Provide the (x, y) coordinate of the cell's center where the given text is located.  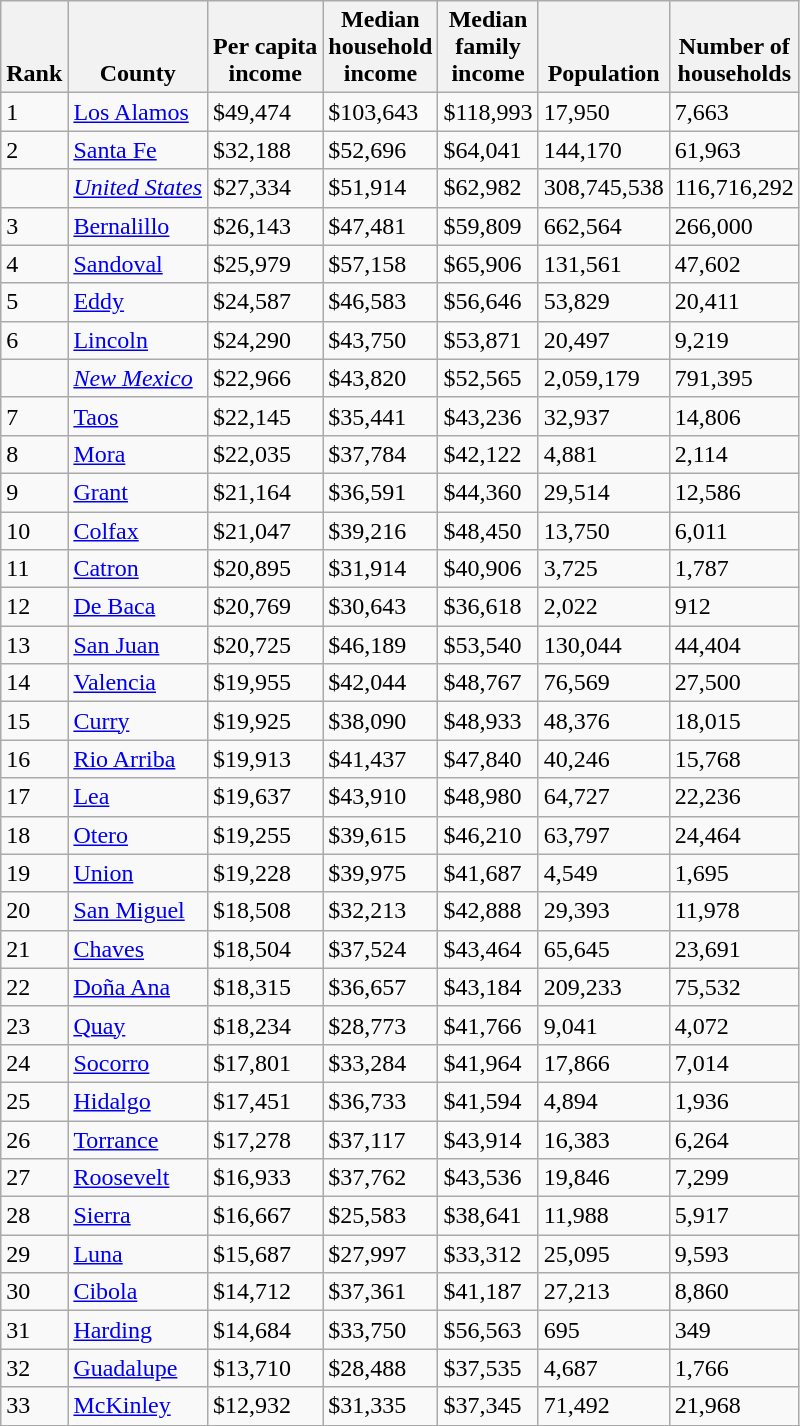
Per capitaincome (266, 47)
9,593 (734, 1254)
$44,360 (488, 492)
$17,451 (266, 1101)
County (138, 47)
$28,773 (380, 1025)
21 (34, 949)
$40,906 (488, 569)
31 (34, 1330)
63,797 (604, 835)
$12,932 (266, 1406)
$48,933 (488, 721)
$37,361 (380, 1292)
47,602 (734, 264)
23,691 (734, 949)
$18,234 (266, 1025)
$36,591 (380, 492)
Cibola (138, 1292)
$31,335 (380, 1406)
10 (34, 531)
18,015 (734, 721)
$20,769 (266, 607)
$19,955 (266, 683)
Medianhouseholdincome (380, 47)
24,464 (734, 835)
23 (34, 1025)
14,806 (734, 416)
$13,710 (266, 1368)
$35,441 (380, 416)
McKinley (138, 1406)
$19,925 (266, 721)
$43,236 (488, 416)
$37,524 (380, 949)
1,787 (734, 569)
7,663 (734, 112)
$48,450 (488, 531)
11,978 (734, 911)
Santa Fe (138, 150)
308,745,538 (604, 188)
$38,641 (488, 1216)
25 (34, 1101)
27,500 (734, 683)
19 (34, 873)
Sierra (138, 1216)
$41,437 (380, 759)
Torrance (138, 1139)
Harding (138, 1330)
17 (34, 797)
$51,914 (380, 188)
$59,809 (488, 226)
16 (34, 759)
15 (34, 721)
Los Alamos (138, 112)
Sandoval (138, 264)
$56,563 (488, 1330)
4 (34, 264)
$64,041 (488, 150)
$37,762 (380, 1178)
$38,090 (380, 721)
Mora (138, 454)
17,950 (604, 112)
$37,117 (380, 1139)
4,894 (604, 1101)
3 (34, 226)
Grant (138, 492)
75,532 (734, 987)
$31,914 (380, 569)
$15,687 (266, 1254)
32 (34, 1368)
11,988 (604, 1216)
$48,980 (488, 797)
20,411 (734, 302)
Doña Ana (138, 987)
14 (34, 683)
662,564 (604, 226)
United States (138, 188)
Bernalillo (138, 226)
Otero (138, 835)
22 (34, 987)
$43,184 (488, 987)
4,687 (604, 1368)
Rank (34, 47)
$39,615 (380, 835)
$18,508 (266, 911)
$37,535 (488, 1368)
53,829 (604, 302)
$42,044 (380, 683)
Rio Arriba (138, 759)
$33,312 (488, 1254)
Lea (138, 797)
$53,871 (488, 340)
27,213 (604, 1292)
2,022 (604, 607)
7 (34, 416)
Guadalupe (138, 1368)
Eddy (138, 302)
130,044 (604, 645)
18 (34, 835)
131,561 (604, 264)
$33,284 (380, 1063)
$43,820 (380, 378)
21,968 (734, 1406)
$43,914 (488, 1139)
9 (34, 492)
Quay (138, 1025)
Socorro (138, 1063)
Union (138, 873)
$39,216 (380, 531)
44,404 (734, 645)
$27,334 (266, 188)
$52,696 (380, 150)
29 (34, 1254)
11 (34, 569)
9,041 (604, 1025)
$43,464 (488, 949)
7,014 (734, 1063)
29,393 (604, 911)
$19,637 (266, 797)
8 (34, 454)
6,264 (734, 1139)
$42,122 (488, 454)
$17,801 (266, 1063)
Valencia (138, 683)
$14,712 (266, 1292)
2,059,179 (604, 378)
$33,750 (380, 1330)
$18,504 (266, 949)
Number ofhouseholds (734, 47)
$14,684 (266, 1330)
4,549 (604, 873)
$43,910 (380, 797)
17,866 (604, 1063)
$24,587 (266, 302)
$19,255 (266, 835)
$37,345 (488, 1406)
4,072 (734, 1025)
76,569 (604, 683)
$43,750 (380, 340)
$22,966 (266, 378)
20,497 (604, 340)
19,846 (604, 1178)
$36,657 (380, 987)
$24,290 (266, 340)
$27,997 (380, 1254)
2,114 (734, 454)
$48,767 (488, 683)
7,299 (734, 1178)
15,768 (734, 759)
Population (604, 47)
San Miguel (138, 911)
San Juan (138, 645)
$62,982 (488, 188)
Curry (138, 721)
3,725 (604, 569)
$39,975 (380, 873)
$22,035 (266, 454)
6,011 (734, 531)
695 (604, 1330)
$118,993 (488, 112)
$36,733 (380, 1101)
12 (34, 607)
$41,594 (488, 1101)
266,000 (734, 226)
20 (34, 911)
Medianfamilyincome (488, 47)
33 (34, 1406)
$47,481 (380, 226)
$65,906 (488, 264)
5,917 (734, 1216)
$28,488 (380, 1368)
13,750 (604, 531)
116,716,292 (734, 188)
29,514 (604, 492)
De Baca (138, 607)
$36,618 (488, 607)
Colfax (138, 531)
Chaves (138, 949)
$46,189 (380, 645)
$19,913 (266, 759)
$57,158 (380, 264)
71,492 (604, 1406)
16,383 (604, 1139)
$20,725 (266, 645)
$32,213 (380, 911)
144,170 (604, 150)
Taos (138, 416)
$49,474 (266, 112)
$52,565 (488, 378)
$37,784 (380, 454)
61,963 (734, 150)
791,395 (734, 378)
$20,895 (266, 569)
$32,188 (266, 150)
48,376 (604, 721)
1,766 (734, 1368)
5 (34, 302)
$41,687 (488, 873)
$46,583 (380, 302)
Hidalgo (138, 1101)
$103,643 (380, 112)
6 (34, 340)
$26,143 (266, 226)
Luna (138, 1254)
912 (734, 607)
1,695 (734, 873)
$47,840 (488, 759)
$25,583 (380, 1216)
4,881 (604, 454)
$21,164 (266, 492)
$17,278 (266, 1139)
$41,766 (488, 1025)
Roosevelt (138, 1178)
$30,643 (380, 607)
22,236 (734, 797)
Lincoln (138, 340)
24 (34, 1063)
9,219 (734, 340)
Catron (138, 569)
13 (34, 645)
12,586 (734, 492)
$46,210 (488, 835)
$42,888 (488, 911)
$53,540 (488, 645)
26 (34, 1139)
28 (34, 1216)
1,936 (734, 1101)
349 (734, 1330)
$19,228 (266, 873)
New Mexico (138, 378)
$41,187 (488, 1292)
209,233 (604, 987)
27 (34, 1178)
$22,145 (266, 416)
32,937 (604, 416)
1 (34, 112)
65,645 (604, 949)
$21,047 (266, 531)
2 (34, 150)
$18,315 (266, 987)
$56,646 (488, 302)
25,095 (604, 1254)
8,860 (734, 1292)
$16,933 (266, 1178)
$41,964 (488, 1063)
$25,979 (266, 264)
$16,667 (266, 1216)
$43,536 (488, 1178)
64,727 (604, 797)
30 (34, 1292)
40,246 (604, 759)
